Determine the [x, y] coordinate at the center of the cell enclosing the given text.  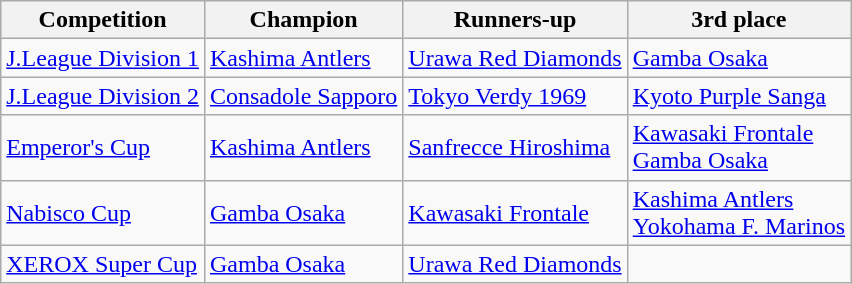
Kawasaki Frontale [515, 212]
J.League Division 2 [103, 96]
Nabisco Cup [103, 212]
Kyoto Purple Sanga [738, 96]
J.League Division 1 [103, 58]
Tokyo Verdy 1969 [515, 96]
Competition [103, 20]
Kawasaki FrontaleGamba Osaka [738, 148]
Kashima AntlersYokohama F. Marinos [738, 212]
3rd place [738, 20]
Emperor's Cup [103, 148]
Champion [303, 20]
XEROX Super Cup [103, 264]
Sanfrecce Hiroshima [515, 148]
Consadole Sapporo [303, 96]
Runners-up [515, 20]
